Identify which cell holds the provided text, then report its (x, y) central coordinate. 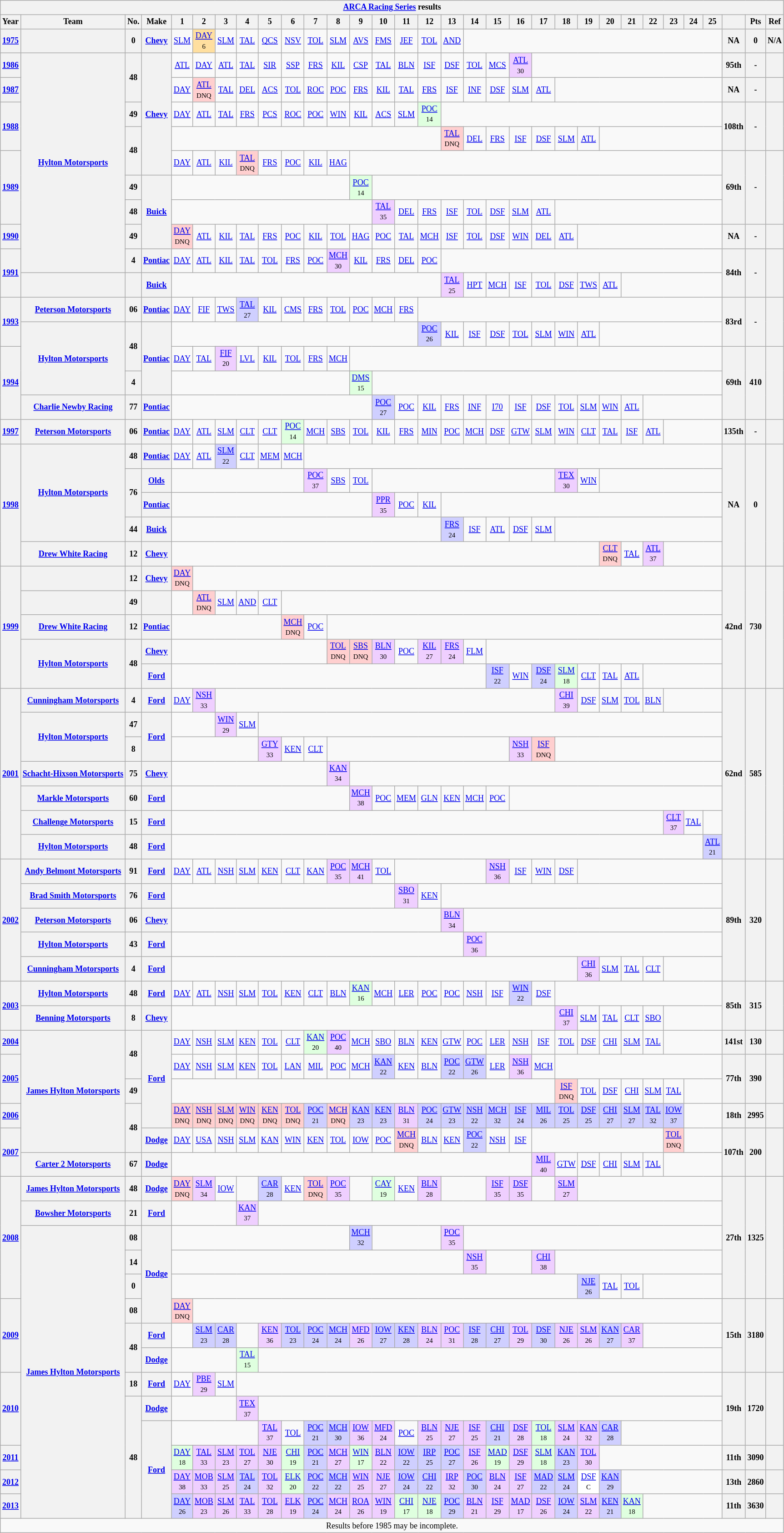
HPT (475, 285)
FIF20 (226, 359)
ARCA Racing Series results (392, 7)
NSV (293, 41)
730 (756, 627)
2008 (11, 1238)
MCH38 (361, 798)
Andy Belmont Motorsports (73, 871)
1997 (11, 432)
Team (73, 22)
390 (756, 1078)
5 (270, 22)
3180 (756, 1335)
POC29 (452, 1506)
IRP25 (429, 1457)
TOL28 (270, 1506)
CSP (361, 66)
IOW27 (383, 1336)
NJE30 (270, 1457)
DSF26 (544, 1506)
3 (226, 22)
6 (293, 22)
ROA26 (361, 1506)
FMS (383, 41)
1999 (11, 627)
GLN (429, 798)
TAL24 (247, 1482)
MIL40 (544, 1164)
KAN29 (610, 1482)
ISF22 (498, 676)
N/A (775, 41)
2005 (11, 1078)
WIN25 (361, 1482)
107th (734, 1152)
PPR35 (383, 505)
No. (134, 22)
10 (383, 22)
IOW36 (361, 1433)
DSF28 (520, 1433)
POC40 (338, 1042)
Carter 2 Motorsports (73, 1164)
1987 (11, 90)
MFD26 (361, 1336)
2007 (11, 1152)
20 (610, 22)
15th (734, 1335)
77 (134, 407)
22 (653, 22)
CHI17 (407, 1506)
1720 (756, 1409)
2004 (11, 1042)
WINDNQ (247, 1116)
CHI22 (429, 1482)
CLT37 (674, 823)
CMS (293, 309)
DAY26 (182, 1506)
CHI19 (293, 1457)
TAL15 (247, 1360)
IRP32 (452, 1482)
18th (734, 1116)
POC30 (475, 1482)
410 (756, 383)
NSHDNQ (204, 1116)
TOL25 (566, 1116)
19 (588, 22)
BLN34 (452, 920)
2003 (11, 1006)
BLN31 (407, 1116)
TAL25 (452, 285)
POC37 (316, 481)
ISF29 (498, 1506)
FIF (204, 309)
SIR (270, 66)
TEX37 (247, 1409)
TAL32 (653, 1116)
NJE18 (429, 1506)
CHI21 (498, 1433)
11 (407, 22)
7 (316, 22)
2001 (11, 774)
KAN20 (316, 1042)
60 (134, 798)
DSF25 (588, 1116)
DSF29 (520, 1457)
77th (734, 1078)
320 (756, 920)
KAN32 (588, 1433)
IOW22 (407, 1457)
Year (11, 22)
PBE29 (204, 1384)
62nd (734, 774)
DAY6 (204, 41)
43 (134, 945)
13 (452, 22)
67 (134, 1164)
3630 (756, 1506)
Olds (156, 481)
2 (204, 22)
BLN30 (383, 652)
DSF35 (520, 1189)
200 (756, 1152)
TAL35 (383, 212)
1 (182, 22)
Ref (775, 22)
WIN29 (226, 725)
2011 (11, 1457)
DSFC (588, 1482)
Schacht-Hixson Motorsports (73, 774)
17 (544, 22)
25 (713, 22)
KAN16 (361, 993)
89th (734, 920)
SBO31 (407, 896)
AVS (361, 41)
KAN27 (610, 1336)
TOL30 (588, 1457)
DAY18 (182, 1457)
PCS (270, 114)
Results before 1985 may be incomplete. (392, 1525)
95th (734, 66)
KAN22 (383, 1067)
1325 (756, 1238)
2006 (11, 1116)
GTW23 (452, 1116)
ISF28 (475, 1336)
MAD22 (544, 1482)
KAN37 (247, 1213)
24 (694, 22)
1988 (11, 126)
ELK20 (293, 1482)
WIN22 (520, 993)
TOL27 (247, 1457)
KAN34 (338, 774)
WIN19 (383, 1506)
83rd (734, 321)
Markle Motorsports (73, 798)
JEF (407, 41)
44 (134, 530)
SLMDNQ (226, 1116)
KEN28 (407, 1336)
75 (134, 774)
ATL21 (713, 847)
TAL27 (247, 309)
POC31 (452, 1336)
DAY38 (182, 1482)
BLN22 (383, 1457)
I70 (498, 407)
SBSDNQ (361, 652)
MOB23 (204, 1506)
QCS (270, 41)
LVL (247, 359)
MCH22 (338, 1482)
Challenge Motorsports (73, 823)
MFD24 (383, 1433)
315 (756, 1006)
POC26 (429, 334)
1991 (11, 273)
Charlie Newby Racing (73, 407)
DMS15 (361, 383)
ATL37 (653, 554)
BLN21 (475, 1506)
BLN28 (429, 1189)
MIL (316, 1067)
USA (204, 1140)
1975 (11, 41)
85th (734, 1006)
GTW26 (475, 1067)
13th (734, 1482)
WIN17 (361, 1457)
ISF25 (475, 1433)
MIL26 (544, 1116)
2002 (11, 920)
1986 (11, 66)
GTY33 (270, 749)
2010 (11, 1409)
1990 (11, 236)
CAY19 (383, 1189)
ISF26 (475, 1457)
KIL27 (429, 652)
ISF27 (520, 1482)
42nd (734, 627)
CHI39 (566, 700)
47 (134, 725)
3090 (756, 1457)
KENDNQ (270, 1116)
84th (734, 273)
MCH27 (338, 1457)
MOB33 (204, 1482)
ELK19 (293, 1506)
LAN (293, 1067)
2009 (11, 1335)
1994 (11, 383)
DSF24 (544, 676)
91 (134, 871)
Brad Smith Motorsports (73, 896)
ISF24 (520, 1116)
CAR37 (632, 1336)
KEN23 (383, 1116)
ISF35 (498, 1189)
TEX30 (566, 481)
Pts (756, 22)
SLM34 (204, 1189)
2013 (11, 1506)
DSF30 (544, 1336)
141st (734, 1042)
TAL37 (270, 1433)
CLTDNQ (610, 554)
CHI38 (544, 1262)
2860 (756, 1482)
SLM25 (226, 1482)
Make (156, 22)
MAD17 (520, 1506)
TOL23 (293, 1336)
MIN (429, 432)
2995 (756, 1116)
TOL29 (520, 1336)
130 (756, 1042)
SSP (293, 66)
23 (674, 22)
1989 (11, 187)
FLM (475, 652)
MCS (498, 66)
POC36 (475, 945)
CHI37 (566, 1018)
ATL30 (520, 66)
KEN36 (270, 1336)
BLN25 (429, 1433)
108th (734, 126)
MAD19 (498, 1457)
135th (734, 432)
1993 (11, 321)
CHI36 (588, 969)
KEN21 (610, 1506)
Bowsher Motorsports (73, 1213)
19th (734, 1409)
585 (756, 774)
Benning Motorsports (73, 1018)
27th (734, 1238)
9 (361, 22)
TOL32 (270, 1482)
NSH22 (475, 1116)
16 (520, 22)
IOW37 (674, 1116)
2012 (11, 1482)
MCH41 (361, 871)
NSH35 (475, 1262)
TOL18 (544, 1433)
KAN18 (632, 1506)
1998 (11, 505)
